Determine the (X, Y) coordinate at the center of the cell enclosing the given text.  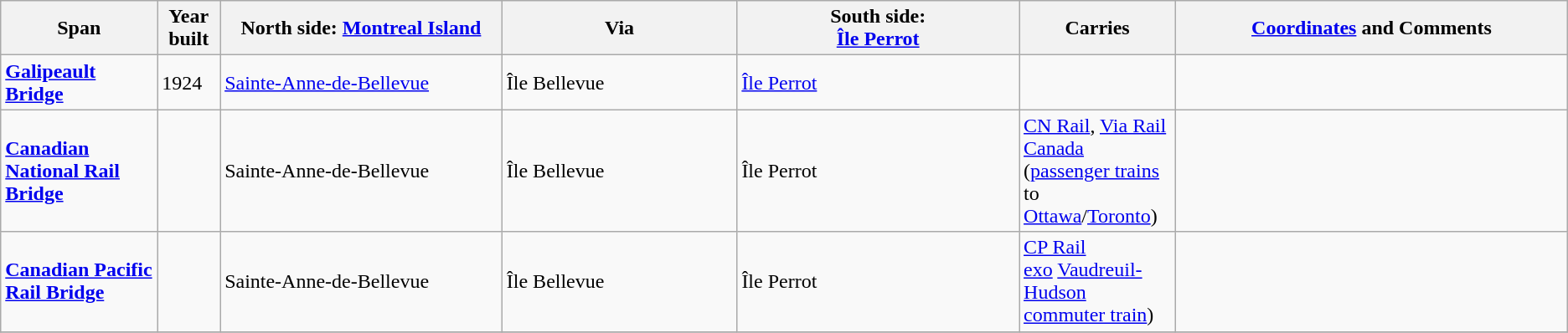
Galipeault Bridge (79, 82)
Coordinates and Comments (1372, 28)
CP Railexo Vaudreuil-Hudson commuter train) (1097, 281)
1924 (189, 82)
North side: Montreal Island (362, 28)
Via (620, 28)
CN Rail, Via Rail Canada (passenger trains to Ottawa/Toronto) (1097, 171)
Canadian Pacific Rail Bridge (79, 281)
South side:Île Perrot (878, 28)
Canadian National Rail Bridge (79, 171)
Year built (189, 28)
Carries (1097, 28)
Span (79, 28)
